Scan for the cell matching the given text and deliver its [X, Y] coordinate at center. 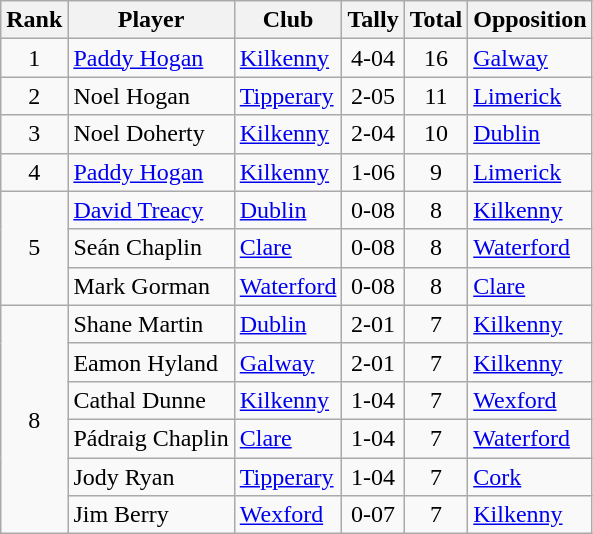
4-04 [373, 58]
Seán Chaplin [151, 248]
16 [436, 58]
Shane Martin [151, 324]
3 [34, 134]
9 [436, 172]
Noel Hogan [151, 96]
Pádraig Chaplin [151, 438]
David Treacy [151, 210]
Tally [373, 20]
4 [34, 172]
2-05 [373, 96]
Cathal Dunne [151, 400]
Total [436, 20]
0-07 [373, 515]
10 [436, 134]
1 [34, 58]
Noel Doherty [151, 134]
Jody Ryan [151, 477]
2-04 [373, 134]
Player [151, 20]
Rank [34, 20]
5 [34, 248]
2 [34, 96]
Cork [530, 477]
Opposition [530, 20]
Mark Gorman [151, 286]
Jim Berry [151, 515]
Club [288, 20]
Eamon Hyland [151, 362]
11 [436, 96]
1-06 [373, 172]
